Pinpoint the cell where the given text exists, returning its [X, Y] midpoint coordinate. 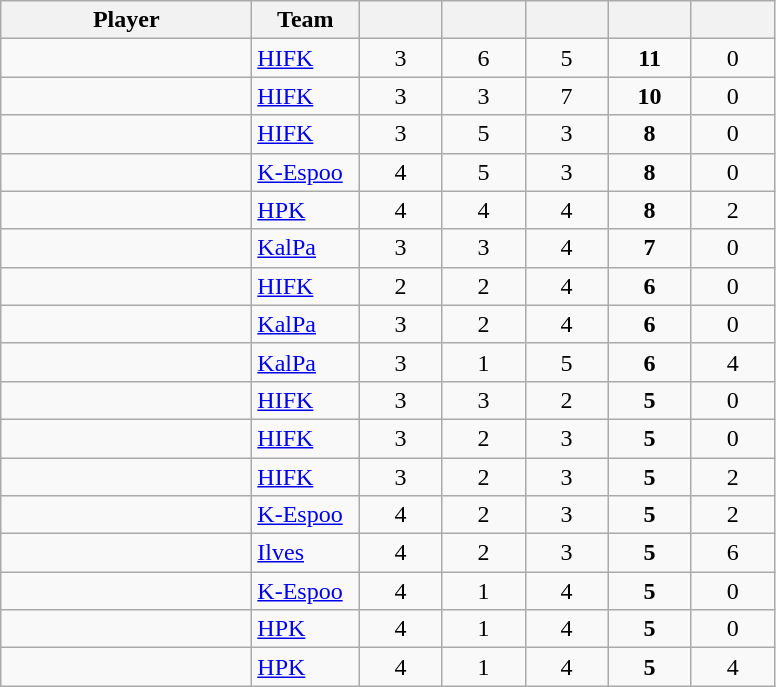
Ilves [306, 553]
10 [650, 96]
11 [650, 58]
Player [126, 20]
Team [306, 20]
